Determine the (X, Y) coordinate at the center of the cell enclosing the given text.  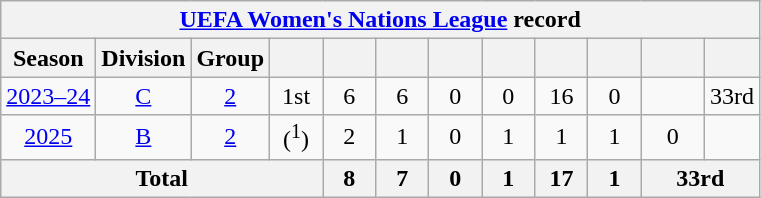
17 (562, 178)
Group (230, 58)
2025 (48, 138)
16 (562, 96)
Total (162, 178)
8 (350, 178)
Division (144, 58)
B (144, 138)
(1) (296, 138)
2023–24 (48, 96)
C (144, 96)
7 (402, 178)
1st (296, 96)
Season (48, 58)
UEFA Women's Nations League record (380, 20)
